Determine the (X, Y) coordinate at the center of the cell enclosing the given text.  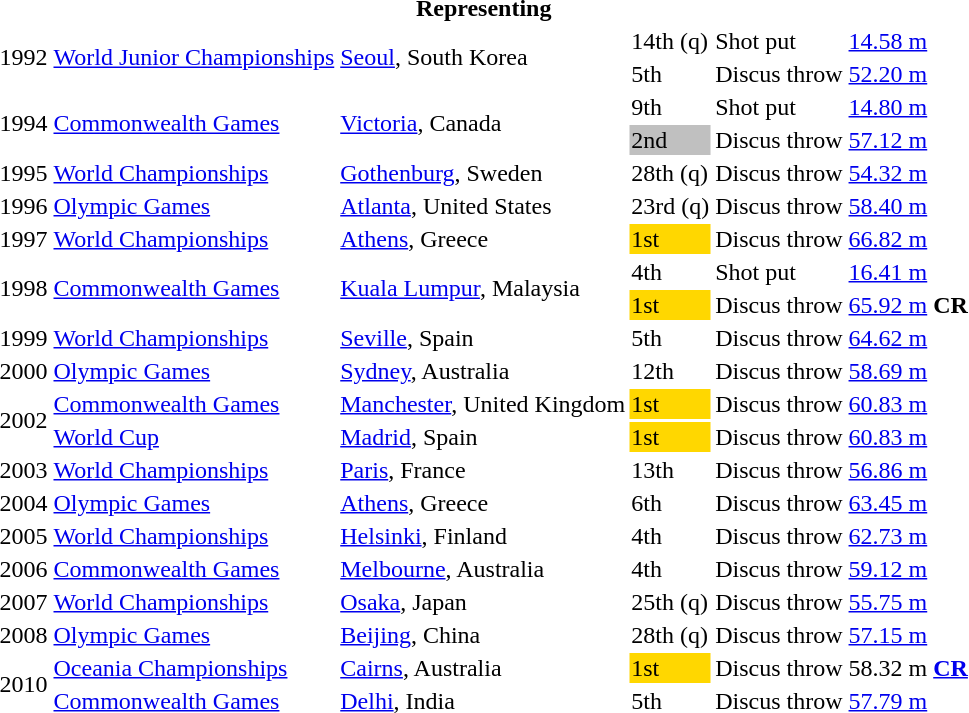
64.62 m (908, 338)
Melbourne, Australia (483, 569)
Sydney, Australia (483, 371)
58.69 m (908, 371)
14.58 m (908, 41)
54.32 m (908, 173)
57.12 m (908, 140)
12th (670, 371)
59.12 m (908, 569)
14th (q) (670, 41)
9th (670, 107)
58.32 m CR (908, 668)
Manchester, United Kingdom (483, 404)
World Junior Championships (194, 58)
66.82 m (908, 239)
23rd (q) (670, 206)
16.41 m (908, 272)
Kuala Lumpur, Malaysia (483, 288)
Paris, France (483, 470)
Osaka, Japan (483, 602)
56.86 m (908, 470)
63.45 m (908, 503)
Seoul, South Korea (483, 58)
Cairns, Australia (483, 668)
6th (670, 503)
55.75 m (908, 602)
Oceania Championships (194, 668)
62.73 m (908, 536)
25th (q) (670, 602)
58.40 m (908, 206)
13th (670, 470)
Helsinki, Finland (483, 536)
World Cup (194, 437)
14.80 m (908, 107)
Victoria, Canada (483, 124)
Seville, Spain (483, 338)
57.15 m (908, 635)
Atlanta, United States (483, 206)
65.92 m CR (908, 305)
2nd (670, 140)
Gothenburg, Sweden (483, 173)
Madrid, Spain (483, 437)
Beijing, China (483, 635)
52.20 m (908, 74)
